Provide the (X, Y) coordinate of the cell's center where the given text is located.  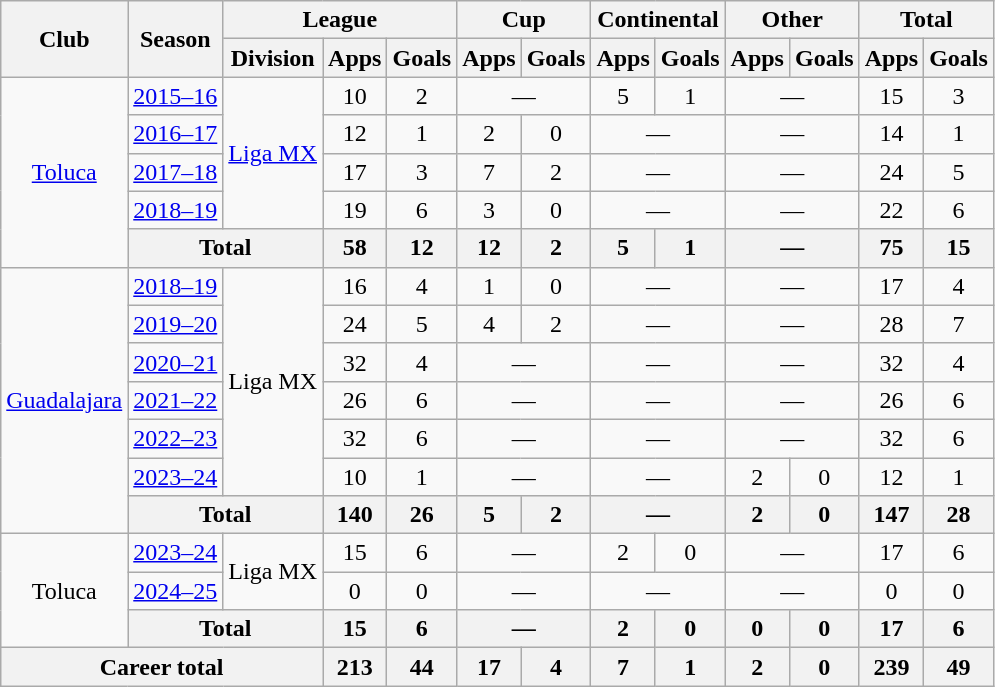
Guadalajara (64, 400)
Season (176, 39)
22 (891, 210)
16 (355, 286)
2022–23 (176, 438)
44 (422, 667)
Continental (658, 20)
Other (792, 20)
2019–20 (176, 324)
19 (355, 210)
Division (273, 58)
75 (891, 248)
Cup (524, 20)
League (340, 20)
140 (355, 515)
Club (64, 39)
2024–25 (176, 591)
2017–18 (176, 172)
2021–22 (176, 400)
49 (959, 667)
Career total (162, 667)
14 (891, 134)
239 (891, 667)
58 (355, 248)
2020–21 (176, 362)
2015–16 (176, 96)
213 (355, 667)
147 (891, 515)
2016–17 (176, 134)
